Provide the (X, Y) coordinate of the cell's center where the given text is located.  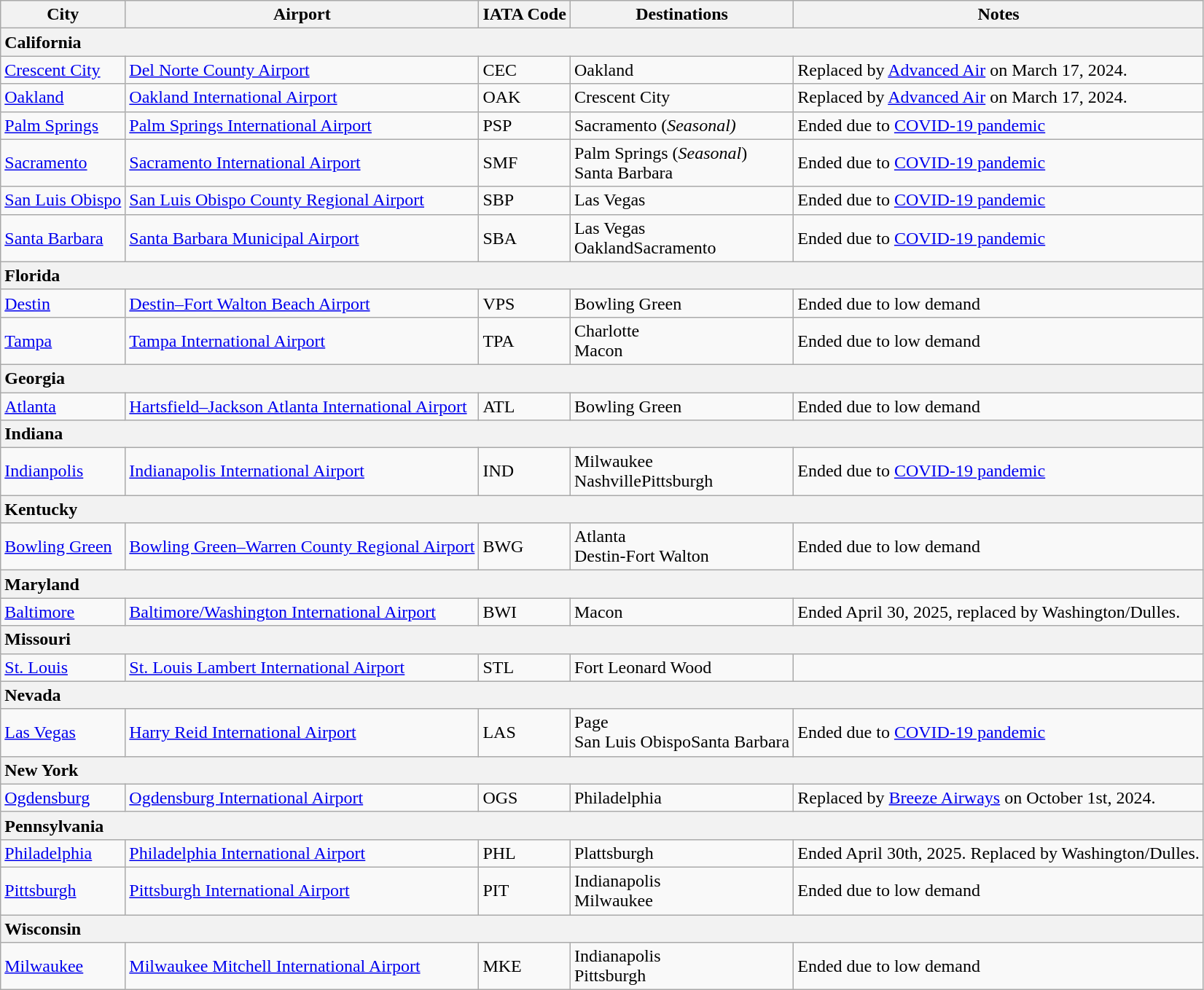
Maryland (602, 584)
St. Louis (63, 667)
Nevada (602, 695)
Ogdensburg International Airport (302, 798)
PHL (525, 853)
ATL (525, 406)
SBA (525, 237)
Philadelphia International Airport (302, 853)
Sacramento (Seasonal) (681, 125)
Bowling Green–Warren County Regional Airport (302, 546)
Milwaukee (63, 966)
Hartsfield–Jackson Atlanta International Airport (302, 406)
Plattsburgh (681, 853)
Notes (998, 15)
St. Louis Lambert International Airport (302, 667)
Indianpolis (63, 472)
IND (525, 472)
New York (602, 770)
Las VegasOaklandSacramento (681, 237)
AtlantaDestin-Fort Walton (681, 546)
Milwaukee Mitchell International Airport (302, 966)
PageSan Luis ObispoSanta Barbara (681, 733)
BWG (525, 546)
MKE (525, 966)
Indianapolis International Airport (302, 472)
Palm Springs (63, 125)
California (602, 42)
Replaced by Breeze Airways on October 1st, 2024. (998, 798)
Tampa (63, 341)
Georgia (602, 378)
Palm Springs (Seasonal)Santa Barbara (681, 163)
CharlotteMacon (681, 341)
CEC (525, 70)
San Luis Obispo County Regional Airport (302, 200)
San Luis Obispo (63, 200)
Oakland International Airport (302, 98)
Santa Barbara (63, 237)
OGS (525, 798)
Wisconsin (602, 929)
MilwaukeeNashvillePittsburgh (681, 472)
Sacramento International Airport (302, 163)
Pittsburgh (63, 890)
Baltimore/Washington International Airport (302, 612)
SMF (525, 163)
Indiana (602, 434)
PIT (525, 890)
Ogdensburg (63, 798)
TPA (525, 341)
IATA Code (525, 15)
Missouri (602, 640)
Destin (63, 303)
Baltimore (63, 612)
Sacramento (63, 163)
LAS (525, 733)
STL (525, 667)
Santa Barbara Municipal Airport (302, 237)
Palm Springs International Airport (302, 125)
Del Norte County Airport (302, 70)
IndianapolisMilwaukee (681, 890)
City (63, 15)
Pittsburgh International Airport (302, 890)
PSP (525, 125)
Pennsylvania (602, 825)
Florida (602, 275)
BWI (525, 612)
IndianapolisPittsburgh (681, 966)
SBP (525, 200)
Airport (302, 15)
Atlanta (63, 406)
Ended April 30, 2025, replaced by Washington/Dulles. (998, 612)
Fort Leonard Wood (681, 667)
OAK (525, 98)
VPS (525, 303)
Ended April 30th, 2025. Replaced by Washington/Dulles. (998, 853)
Macon (681, 612)
Harry Reid International Airport (302, 733)
Tampa International Airport (302, 341)
Kentucky (602, 509)
Destin–Fort Walton Beach Airport (302, 303)
Destinations (681, 15)
